Determine the [X, Y] coordinate at the center of the cell enclosing the given text.  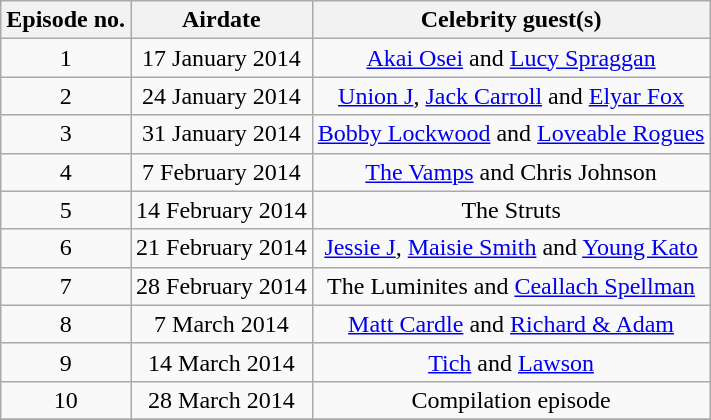
Bobby Lockwood and Loveable Rogues [511, 134]
8 [66, 324]
2 [66, 96]
14 February 2014 [222, 210]
Union J, Jack Carroll and Elyar Fox [511, 96]
Airdate [222, 20]
21 February 2014 [222, 248]
28 March 2014 [222, 400]
7 February 2014 [222, 172]
31 January 2014 [222, 134]
14 March 2014 [222, 362]
7 [66, 286]
Tich and Lawson [511, 362]
3 [66, 134]
28 February 2014 [222, 286]
10 [66, 400]
Jessie J, Maisie Smith and Young Kato [511, 248]
9 [66, 362]
4 [66, 172]
6 [66, 248]
1 [66, 58]
5 [66, 210]
24 January 2014 [222, 96]
The Luminites and Ceallach Spellman [511, 286]
Matt Cardle and Richard & Adam [511, 324]
Akai Osei and Lucy Spraggan [511, 58]
Episode no. [66, 20]
The Vamps and Chris Johnson [511, 172]
Celebrity guest(s) [511, 20]
7 March 2014 [222, 324]
Compilation episode [511, 400]
The Struts [511, 210]
17 January 2014 [222, 58]
